Return (X, Y) of the center of cell containing provided text 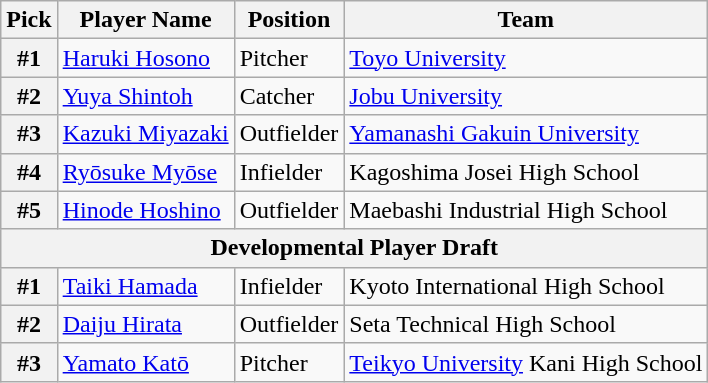
Kyoto International High School (526, 286)
Daiju Hirata (146, 324)
Pick (29, 20)
Catcher (289, 96)
Taiki Hamada (146, 286)
#5 (29, 210)
Kagoshima Josei High School (526, 172)
Player Name (146, 20)
Seta Technical High School (526, 324)
Teikyo University Kani High School (526, 362)
Hinode Hoshino (146, 210)
Yuya Shintoh (146, 96)
Jobu University (526, 96)
#4 (29, 172)
Haruki Hosono (146, 58)
Yamato Katō (146, 362)
Team (526, 20)
Kazuki Miyazaki (146, 134)
Position (289, 20)
Yamanashi Gakuin University (526, 134)
Toyo University (526, 58)
Developmental Player Draft (354, 248)
Ryōsuke Myōse (146, 172)
Maebashi Industrial High School (526, 210)
